From the cell containing the given text, extract its center point as (X, Y) coordinate. 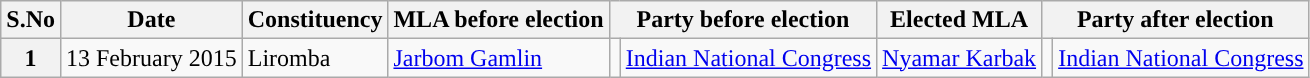
S.No (31, 20)
Liromba (315, 58)
Date (151, 20)
MLA before election (498, 20)
Party after election (1176, 20)
Jarbom Gamlin (498, 58)
Elected MLA (960, 20)
Nyamar Karbak (960, 58)
1 (31, 58)
13 February 2015 (151, 58)
Party before election (742, 20)
Constituency (315, 20)
